Extract the (X, Y) coordinate from the center of the cell holding the provided text.  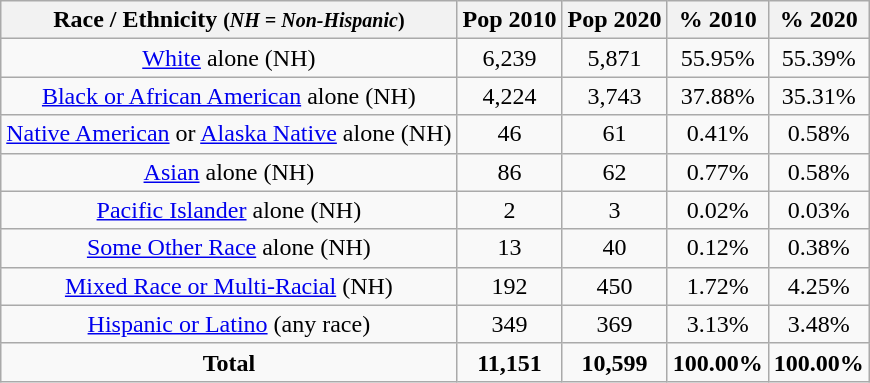
% 2020 (818, 20)
Black or African American alone (NH) (229, 96)
369 (614, 324)
61 (614, 134)
86 (510, 172)
Pacific Islander alone (NH) (229, 210)
5,871 (614, 58)
4,224 (510, 96)
192 (510, 286)
Mixed Race or Multi-Racial (NH) (229, 286)
3.48% (818, 324)
4.25% (818, 286)
0.02% (718, 210)
35.31% (818, 96)
1.72% (718, 286)
55.95% (718, 58)
0.03% (818, 210)
55.39% (818, 58)
Some Other Race alone (NH) (229, 248)
Race / Ethnicity (NH = Non-Hispanic) (229, 20)
Pop 2010 (510, 20)
3.13% (718, 324)
Total (229, 362)
450 (614, 286)
40 (614, 248)
6,239 (510, 58)
62 (614, 172)
11,151 (510, 362)
0.41% (718, 134)
2 (510, 210)
White alone (NH) (229, 58)
Pop 2020 (614, 20)
10,599 (614, 362)
46 (510, 134)
Native American or Alaska Native alone (NH) (229, 134)
349 (510, 324)
0.12% (718, 248)
Asian alone (NH) (229, 172)
3 (614, 210)
37.88% (718, 96)
0.77% (718, 172)
0.38% (818, 248)
% 2010 (718, 20)
Hispanic or Latino (any race) (229, 324)
13 (510, 248)
3,743 (614, 96)
